Search for the cell housing the specified text and yield its [x, y] center coordinate. 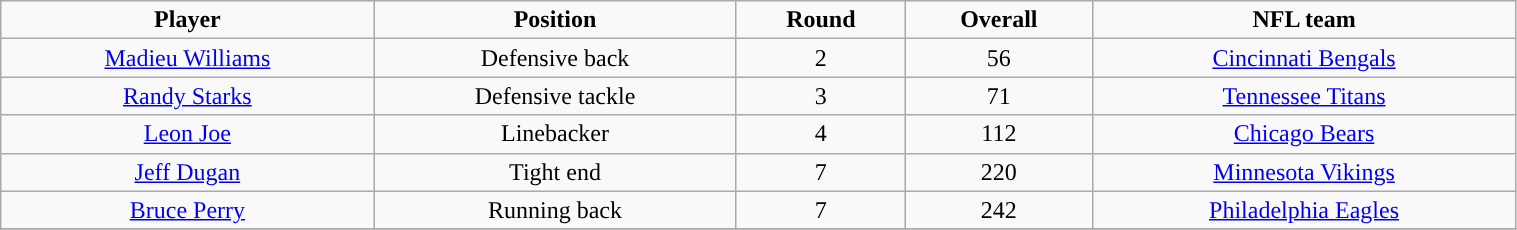
Overall [999, 20]
Chicago Bears [1304, 134]
56 [999, 58]
Minnesota Vikings [1304, 172]
Defensive tackle [555, 96]
Player [188, 20]
Bruce Perry [188, 210]
Position [555, 20]
Jeff Dugan [188, 172]
NFL team [1304, 20]
220 [999, 172]
Round [821, 20]
Leon Joe [188, 134]
Randy Starks [188, 96]
Running back [555, 210]
Cincinnati Bengals [1304, 58]
Tight end [555, 172]
4 [821, 134]
Linebacker [555, 134]
71 [999, 96]
3 [821, 96]
Tennessee Titans [1304, 96]
Madieu Williams [188, 58]
Defensive back [555, 58]
242 [999, 210]
2 [821, 58]
112 [999, 134]
Philadelphia Eagles [1304, 210]
